Output the [x, y] coordinate of the center of the cell containing the given text.  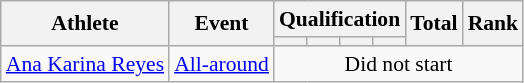
Athlete [85, 24]
Rank [494, 24]
Total [434, 24]
All-around [222, 64]
Ana Karina Reyes⁣ [85, 64]
Event [222, 24]
Did not start [398, 64]
Qualification [340, 19]
